Return (x, y) of the center of cell containing provided text 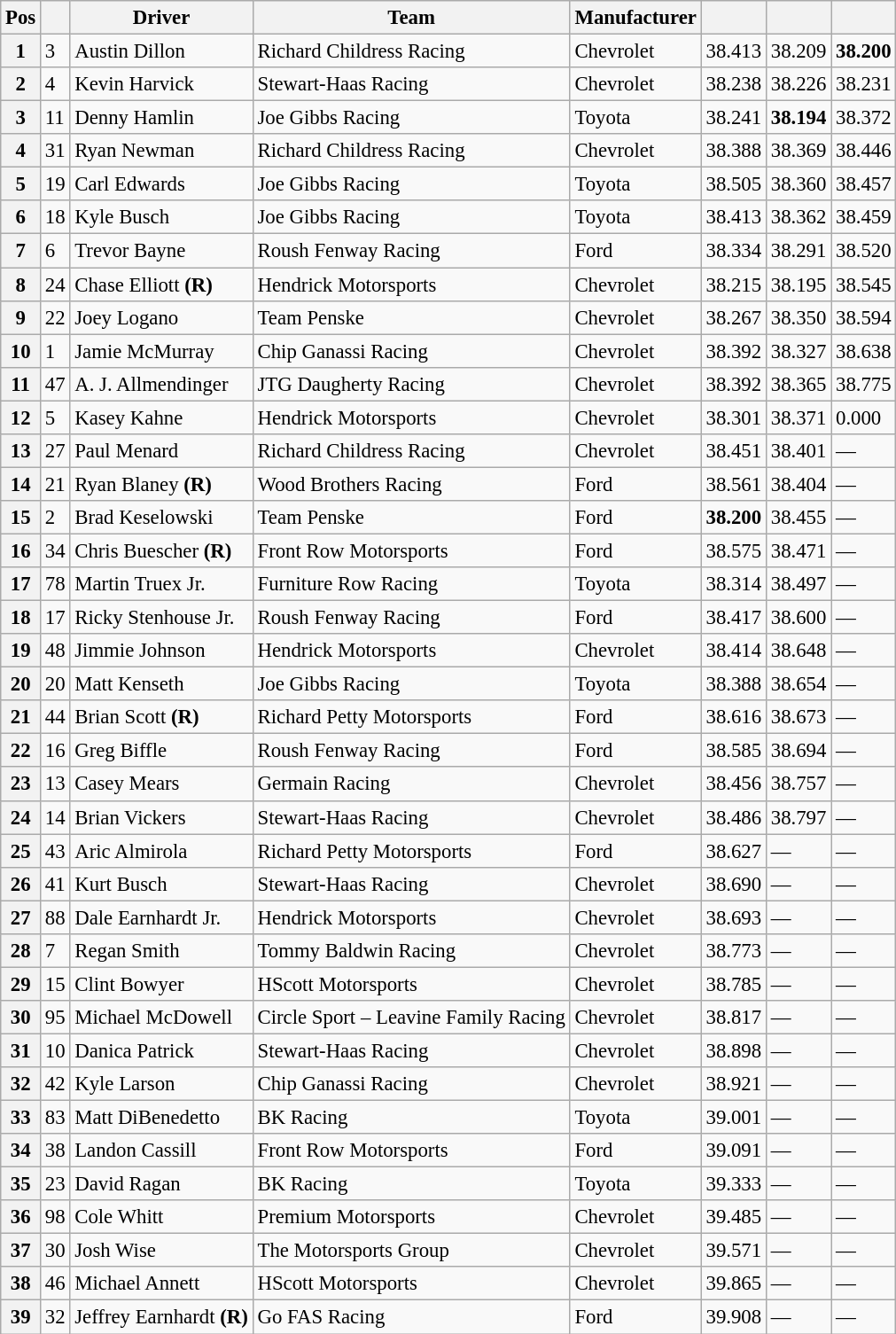
Pos (21, 18)
47 (55, 384)
38.451 (734, 451)
48 (55, 651)
38.694 (798, 751)
Regan Smith (161, 951)
38.215 (734, 285)
9 (21, 317)
38.334 (734, 251)
38.455 (798, 518)
Martin Truex Jr. (161, 584)
Circle Sport – Leavine Family Racing (411, 1018)
39.001 (734, 1118)
44 (55, 717)
38.638 (863, 351)
38.195 (798, 285)
38.616 (734, 717)
39.865 (734, 1284)
36 (21, 1217)
42 (55, 1084)
38.785 (734, 984)
Kyle Busch (161, 217)
38.627 (734, 851)
Landon Cassill (161, 1151)
41 (55, 884)
83 (55, 1118)
Denny Hamlin (161, 118)
The Motorsports Group (411, 1251)
38.209 (798, 51)
Germain Racing (411, 784)
Team (411, 18)
Danica Patrick (161, 1050)
38.898 (734, 1050)
Josh Wise (161, 1251)
Kevin Harvick (161, 84)
38.817 (734, 1018)
38.757 (798, 784)
Ryan Newman (161, 151)
38.417 (734, 618)
95 (55, 1018)
Paul Menard (161, 451)
46 (55, 1284)
Manufacturer (635, 18)
38.241 (734, 118)
Ricky Stenhouse Jr. (161, 618)
38.545 (863, 285)
Matt DiBenedetto (161, 1118)
38.350 (798, 317)
78 (55, 584)
26 (21, 884)
38.372 (863, 118)
Wood Brothers Racing (411, 484)
38.921 (734, 1084)
38.362 (798, 217)
Cole Whitt (161, 1217)
12 (21, 417)
Joey Logano (161, 317)
38.327 (798, 351)
38.301 (734, 417)
38.648 (798, 651)
38.365 (798, 384)
Kurt Busch (161, 884)
Kyle Larson (161, 1084)
Greg Biffle (161, 751)
38.369 (798, 151)
Premium Motorsports (411, 1217)
29 (21, 984)
39 (21, 1317)
Brian Vickers (161, 817)
0.000 (863, 417)
Michael Annett (161, 1284)
38.194 (798, 118)
Trevor Bayne (161, 251)
88 (55, 917)
Tommy Baldwin Racing (411, 951)
38.673 (798, 717)
38.773 (734, 951)
38.654 (798, 684)
38.401 (798, 451)
35 (21, 1184)
39.091 (734, 1151)
38.231 (863, 84)
Go FAS Racing (411, 1317)
38.267 (734, 317)
Jeffrey Earnhardt (R) (161, 1317)
38.238 (734, 84)
33 (21, 1118)
38.486 (734, 817)
Dale Earnhardt Jr. (161, 917)
39.333 (734, 1184)
Michael McDowell (161, 1018)
38.404 (798, 484)
38.561 (734, 484)
Driver (161, 18)
38.314 (734, 584)
38.585 (734, 751)
8 (21, 285)
Matt Kenseth (161, 684)
38.457 (863, 184)
25 (21, 851)
38.775 (863, 384)
A. J. Allmendinger (161, 384)
38.497 (798, 584)
39.908 (734, 1317)
Brad Keselowski (161, 518)
Ryan Blaney (R) (161, 484)
JTG Daugherty Racing (411, 384)
38.471 (798, 550)
39.485 (734, 1217)
38.291 (798, 251)
Kasey Kahne (161, 417)
38.226 (798, 84)
Furniture Row Racing (411, 584)
38.575 (734, 550)
38.371 (798, 417)
Clint Bowyer (161, 984)
98 (55, 1217)
43 (55, 851)
Austin Dillon (161, 51)
Casey Mears (161, 784)
38.446 (863, 151)
37 (21, 1251)
Carl Edwards (161, 184)
38.693 (734, 917)
38.505 (734, 184)
38.459 (863, 217)
Brian Scott (R) (161, 717)
38.690 (734, 884)
39.571 (734, 1251)
Jamie McMurray (161, 351)
David Ragan (161, 1184)
38.414 (734, 651)
38.520 (863, 251)
Jimmie Johnson (161, 651)
28 (21, 951)
Chase Elliott (R) (161, 285)
38.360 (798, 184)
Aric Almirola (161, 851)
38.594 (863, 317)
38.600 (798, 618)
38.797 (798, 817)
38.456 (734, 784)
Chris Buescher (R) (161, 550)
